Determine the (X, Y) coordinate at the center of the cell enclosing the given text.  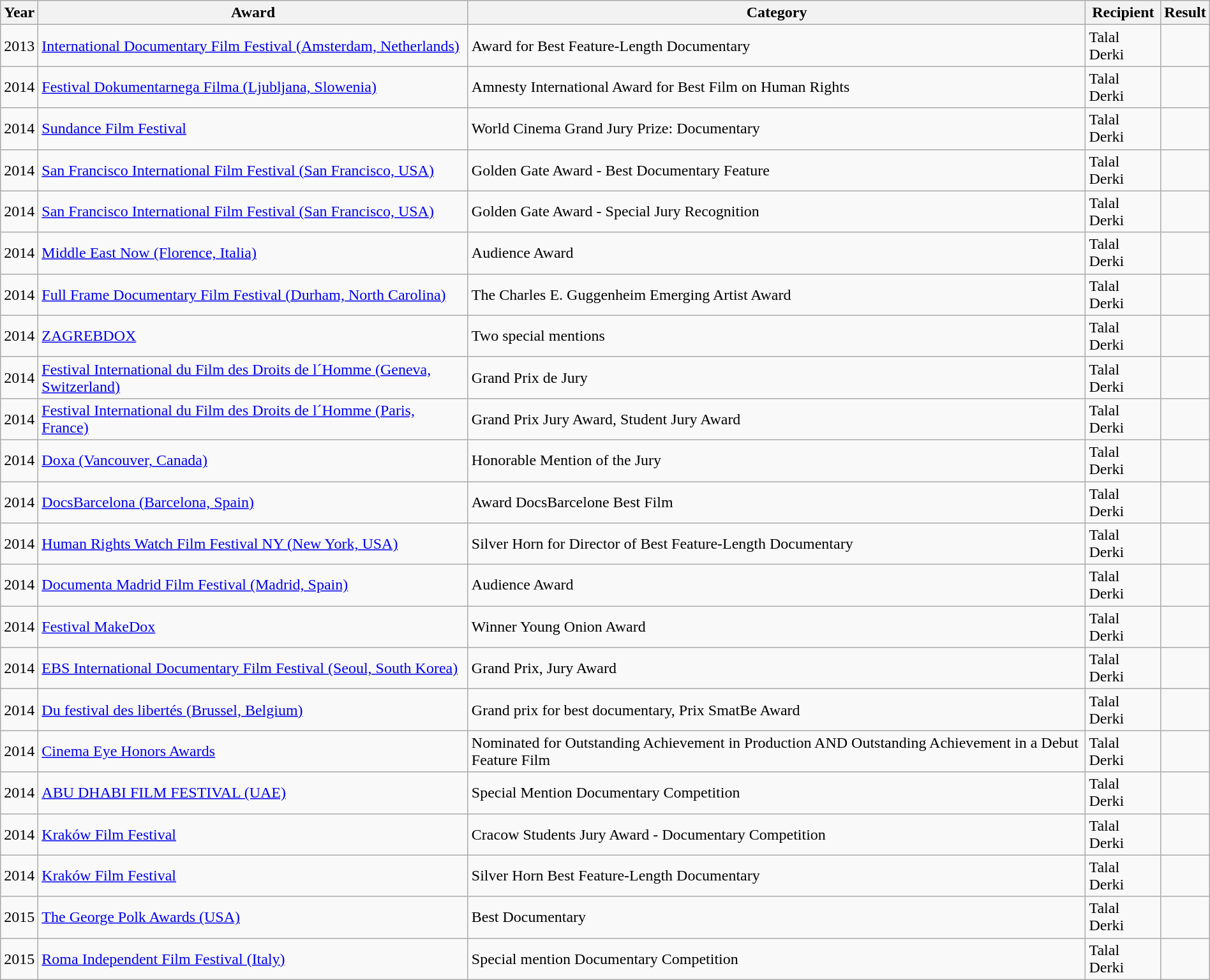
Amnesty International Award for Best Film on Human Rights (777, 87)
Cinema Eye Honors Awards (253, 752)
Category (777, 13)
Result (1185, 13)
Award for Best Feature-Length Documentary (777, 46)
Award (253, 13)
Grand Prix, Jury Award (777, 669)
Cracow Students Jury Award - Documentary Competition (777, 835)
Recipient (1123, 13)
Silver Horn for Director of Best Feature-Length Documentary (777, 544)
World Cinema Grand Jury Prize: Documentary (777, 129)
Grand Prix Jury Award, Student Jury Award (777, 419)
Full Frame Documentary Film Festival (Durham, North Carolina) (253, 295)
Grand prix for best documentary, Prix SmatBe Award (777, 709)
Grand Prix de Jury (777, 378)
International Documentary Film Festival (Amsterdam, Netherlands) (253, 46)
Festival International du Film des Droits de l´Homme (Geneva, Switzerland) (253, 378)
Two special mentions (777, 336)
Festival Dokumentarnega Filma (Ljubljana, Slowenia) (253, 87)
EBS International Documentary Film Festival (Seoul, South Korea) (253, 669)
Doxa (Vancouver, Canada) (253, 461)
Honorable Mention of the Jury (777, 461)
ABU DHABI FILM FESTIVAL (UAE) (253, 792)
Award DocsBarcelone Best Film (777, 501)
Documenta Madrid Film Festival (Madrid, Spain) (253, 586)
Golden Gate Award - Best Documentary Feature (777, 170)
Special Mention Documentary Competition (777, 792)
Festival International du Film des Droits de l´Homme (Paris, France) (253, 419)
The George Polk Awards (USA) (253, 917)
DocsBarcelona (Barcelona, Spain) (253, 501)
Special mention Documentary Competition (777, 958)
Nominated for Outstanding Achievement in Production AND Outstanding Achievement in a Debut Feature Film (777, 752)
Best Documentary (777, 917)
ZAGREBDOX (253, 336)
Festival MakeDox (253, 627)
2013 (19, 46)
Roma Independent Film Festival (Italy) (253, 958)
Human Rights Watch Film Festival NY (New York, USA) (253, 544)
The Charles E. Guggenheim Emerging Artist Award (777, 295)
Silver Horn Best Feature-Length Documentary (777, 875)
Winner Young Onion Award (777, 627)
Year (19, 13)
Du festival des libertés (Brussel, Belgium) (253, 709)
Middle East Now (Florence, Italia) (253, 253)
Golden Gate Award - Special Jury Recognition (777, 212)
Sundance Film Festival (253, 129)
